From the cell containing the given text, extract its center point as (x, y) coordinate. 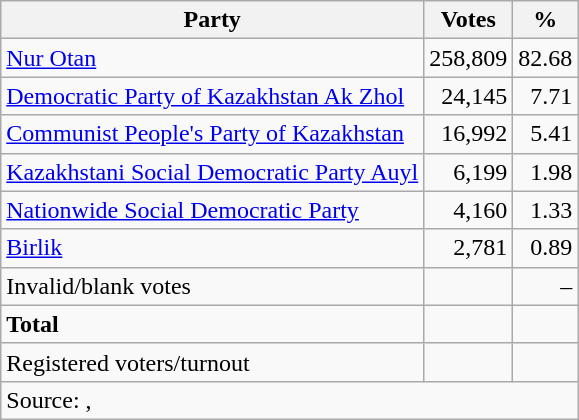
6,199 (468, 172)
Total (212, 324)
4,160 (468, 210)
0.89 (546, 248)
24,145 (468, 96)
Kazakhstani Social Democratic Party Auyl (212, 172)
5.41 (546, 134)
Votes (468, 20)
Nationwide Social Democratic Party (212, 210)
Party (212, 20)
Source: , (290, 400)
– (546, 286)
Democratic Party of Kazakhstan Ak Zhol (212, 96)
Invalid/blank votes (212, 286)
Nur Otan (212, 58)
Birlik (212, 248)
Registered voters/turnout (212, 362)
% (546, 20)
7.71 (546, 96)
Communist People's Party of Kazakhstan (212, 134)
258,809 (468, 58)
16,992 (468, 134)
1.98 (546, 172)
2,781 (468, 248)
82.68 (546, 58)
1.33 (546, 210)
